Locate the cell with the specified text and output its (X, Y) center coordinate. 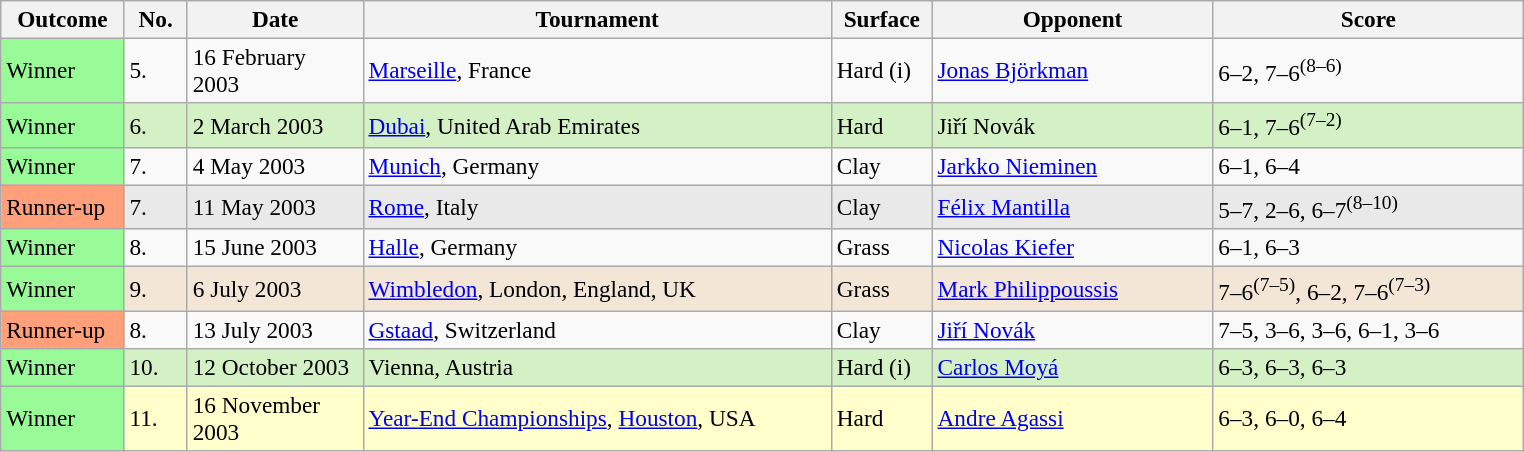
6–2, 7–6(8–6) (1368, 70)
6–3, 6–3, 6–3 (1368, 367)
Gstaad, Switzerland (597, 330)
5. (156, 70)
4 May 2003 (275, 166)
Jonas Björkman (1072, 70)
Mark Philippoussis (1072, 288)
No. (156, 19)
7–6(7–5), 6–2, 7–6(7–3) (1368, 288)
Jarkko Nieminen (1072, 166)
Surface (882, 19)
Nicolas Kiefer (1072, 248)
Andre Agassi (1072, 418)
6 July 2003 (275, 288)
6–1, 6–4 (1368, 166)
Year-End Championships, Houston, USA (597, 418)
Score (1368, 19)
Date (275, 19)
11 May 2003 (275, 207)
Halle, Germany (597, 248)
6. (156, 125)
Outcome (62, 19)
5–7, 2–6, 6–7(8–10) (1368, 207)
10. (156, 367)
13 July 2003 (275, 330)
6–1, 6–3 (1368, 248)
Félix Mantilla (1072, 207)
9. (156, 288)
6–3, 6–0, 6–4 (1368, 418)
Dubai, United Arab Emirates (597, 125)
7–5, 3–6, 3–6, 6–1, 3–6 (1368, 330)
Carlos Moyá (1072, 367)
Rome, Italy (597, 207)
11. (156, 418)
15 June 2003 (275, 248)
Marseille, France (597, 70)
Wimbledon, London, England, UK (597, 288)
Opponent (1072, 19)
Munich, Germany (597, 166)
2 March 2003 (275, 125)
Tournament (597, 19)
Vienna, Austria (597, 367)
16 November 2003 (275, 418)
6–1, 7–6(7–2) (1368, 125)
12 October 2003 (275, 367)
16 February 2003 (275, 70)
